Search for the cell housing the specified text and yield its (X, Y) center coordinate. 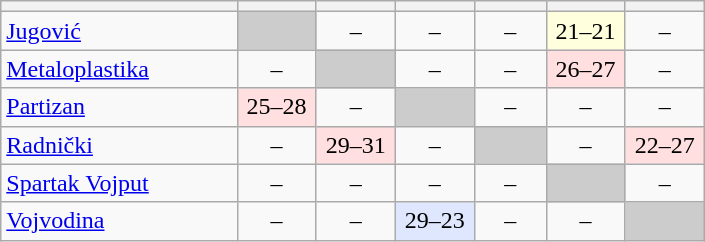
21–21 (586, 31)
Spartak Vojput (119, 183)
26–27 (586, 69)
Radnički (119, 145)
Metaloplastika (119, 69)
Jugović (119, 31)
29–23 (434, 221)
Vojvodina (119, 221)
29–31 (356, 145)
Partizan (119, 107)
22–27 (664, 145)
25–28 (276, 107)
